Return the [X, Y] coordinate for the center point of the cell that contains the specified text.  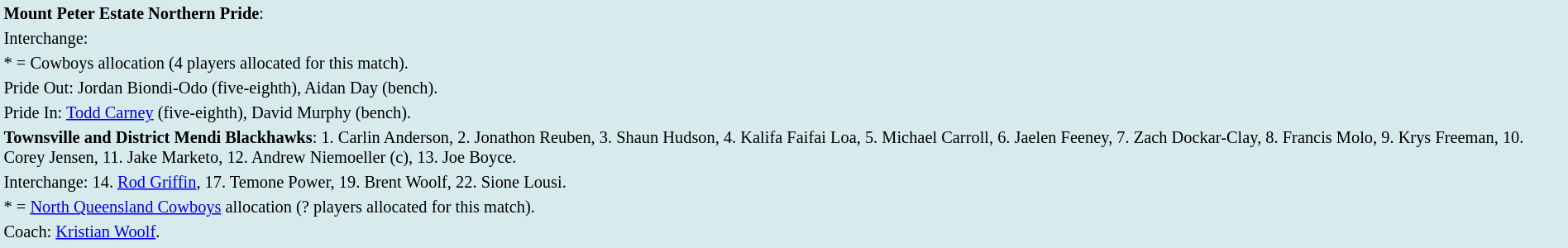
Pride In: Todd Carney (five-eighth), David Murphy (bench). [784, 112]
* = North Queensland Cowboys allocation (? players allocated for this match). [784, 207]
Coach: Kristian Woolf. [784, 231]
Mount Peter Estate Northern Pride: [784, 13]
Interchange: 14. Rod Griffin, 17. Temone Power, 19. Brent Woolf, 22. Sione Lousi. [784, 182]
Interchange: [784, 38]
* = Cowboys allocation (4 players allocated for this match). [784, 63]
Pride Out: Jordan Biondi-Odo (five-eighth), Aidan Day (bench). [784, 88]
